Output the [X, Y] coordinate of the center of the cell containing the given text.  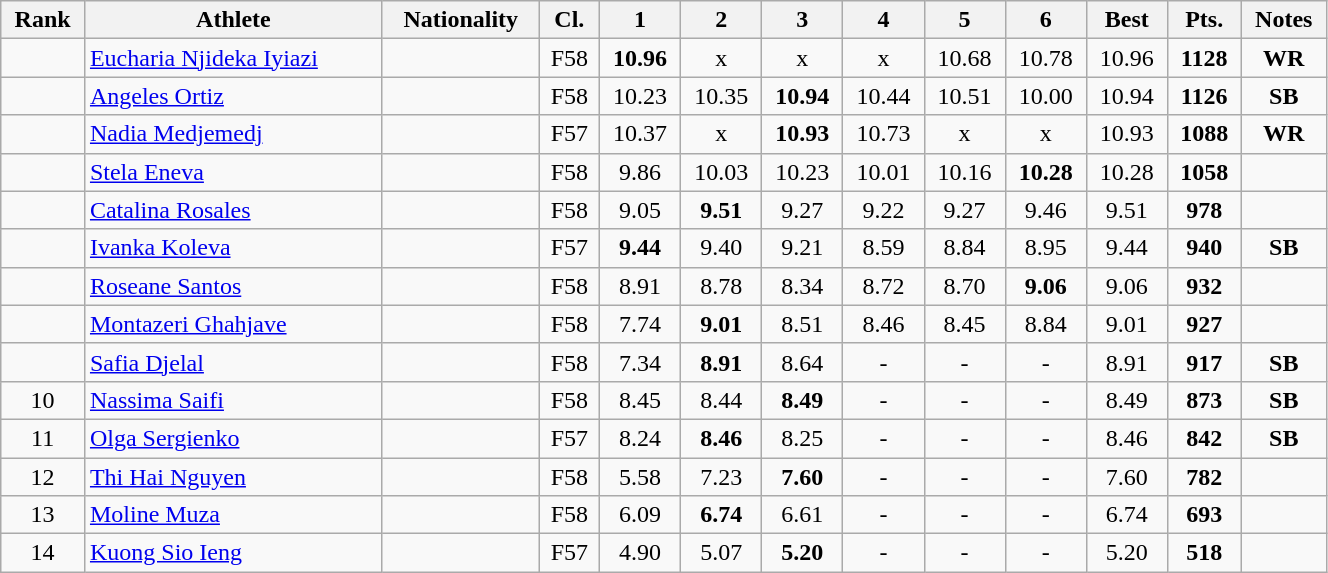
8.51 [802, 324]
6.61 [802, 515]
10.73 [884, 134]
1 [640, 20]
9.05 [640, 210]
13 [43, 515]
8.78 [722, 286]
Ivanka Koleva [233, 248]
10.68 [964, 58]
12 [43, 477]
8.44 [722, 400]
873 [1204, 400]
Kuong Sio Ieng [233, 553]
10 [43, 400]
Roseane Santos [233, 286]
Nationality [460, 20]
Nassima Saifi [233, 400]
10.03 [722, 172]
10.00 [1046, 96]
10.35 [722, 96]
940 [1204, 248]
Olga Sergienko [233, 438]
9.86 [640, 172]
7.23 [722, 477]
9.22 [884, 210]
Safia Djelal [233, 362]
978 [1204, 210]
10.78 [1046, 58]
8.24 [640, 438]
518 [1204, 553]
6 [1046, 20]
Athlete [233, 20]
4 [884, 20]
Cl. [569, 20]
10.37 [640, 134]
8.59 [884, 248]
Catalina Rosales [233, 210]
8.95 [1046, 248]
6.09 [640, 515]
Rank [43, 20]
927 [1204, 324]
Moline Muza [233, 515]
Thi Hai Nguyen [233, 477]
8.64 [802, 362]
7.74 [640, 324]
5 [964, 20]
8.72 [884, 286]
11 [43, 438]
Stela Eneva [233, 172]
10.44 [884, 96]
5.58 [640, 477]
9.46 [1046, 210]
Pts. [1204, 20]
Nadia Medjemedj [233, 134]
1128 [1204, 58]
932 [1204, 286]
693 [1204, 515]
Montazeri Ghahjave [233, 324]
14 [43, 553]
10.16 [964, 172]
Notes [1284, 20]
8.25 [802, 438]
8.34 [802, 286]
10.51 [964, 96]
Angeles Ortiz [233, 96]
7.34 [640, 362]
3 [802, 20]
1058 [1204, 172]
4.90 [640, 553]
917 [1204, 362]
8.70 [964, 286]
2 [722, 20]
9.21 [802, 248]
5.07 [722, 553]
1088 [1204, 134]
Best [1126, 20]
Eucharia Njideka Iyiazi [233, 58]
10.01 [884, 172]
842 [1204, 438]
1126 [1204, 96]
782 [1204, 477]
9.40 [722, 248]
